Provide the [x, y] coordinate of the cell's center where the given text is located.  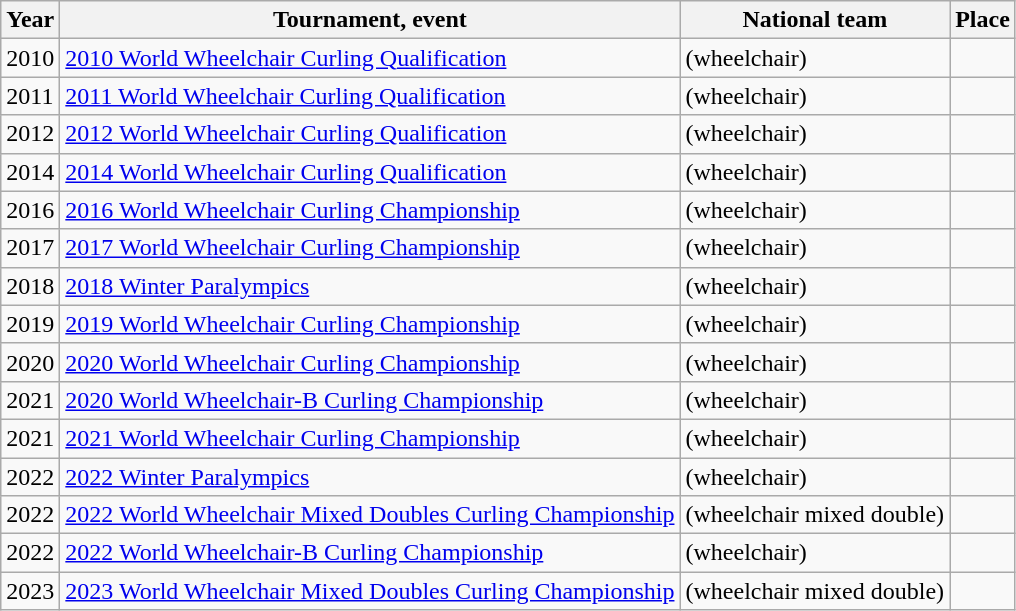
2014 World Wheelchair Curling Qualification [370, 172]
Year [30, 20]
2014 [30, 172]
2010 World Wheelchair Curling Qualification [370, 58]
2012 World Wheelchair Curling Qualification [370, 134]
2018 [30, 286]
2010 [30, 58]
Tournament, event [370, 20]
2021 World Wheelchair Curling Championship [370, 438]
2016 World Wheelchair Curling Championship [370, 210]
2023 World Wheelchair Mixed Doubles Curling Championship [370, 591]
2019 World Wheelchair Curling Championship [370, 324]
2016 [30, 210]
2012 [30, 134]
2017 [30, 248]
2022 World Wheelchair-B Curling Championship [370, 553]
2022 World Wheelchair Mixed Doubles Curling Championship [370, 515]
Place [983, 20]
2011 [30, 96]
2023 [30, 591]
2020 World Wheelchair-B Curling Championship [370, 400]
National team [815, 20]
2022 Winter Paralympics [370, 477]
2020 World Wheelchair Curling Championship [370, 362]
2018 Winter Paralympics [370, 286]
2020 [30, 362]
2017 World Wheelchair Curling Championship [370, 248]
2019 [30, 324]
2011 World Wheelchair Curling Qualification [370, 96]
